Output the [x, y] coordinate of the center of the cell containing the given text.  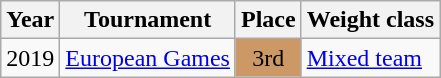
2019 [30, 58]
Place [268, 20]
European Games [148, 58]
Mixed team [370, 58]
Tournament [148, 20]
Year [30, 20]
3rd [268, 58]
Weight class [370, 20]
